Find where the given text appears and provide that cell's center as [X, Y] coordinate. 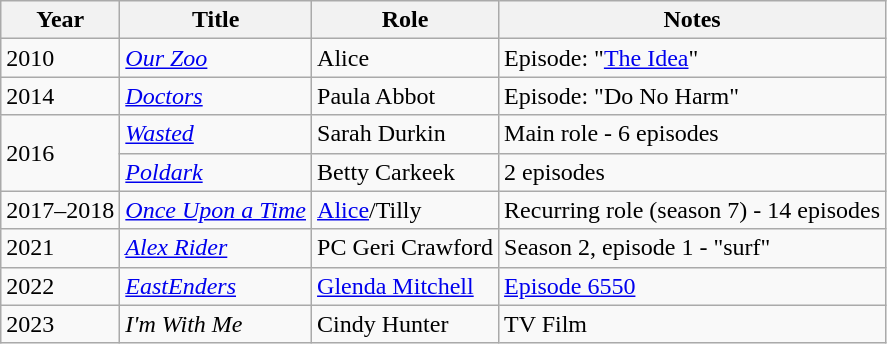
2022 [60, 286]
2021 [60, 248]
Betty Carkeek [406, 172]
Episode: "Do No Harm" [692, 96]
Paula Abbot [406, 96]
EastEnders [216, 286]
Sarah Durkin [406, 134]
Alex Rider [216, 248]
Episode: "The Idea" [692, 58]
I'm With Me [216, 324]
Glenda Mitchell [406, 286]
2010 [60, 58]
PC Geri Crawford [406, 248]
Alice/Tilly [406, 210]
Season 2, episode 1 - "surf" [692, 248]
2 episodes [692, 172]
Poldark [216, 172]
Cindy Hunter [406, 324]
Episode 6550 [692, 286]
TV Film [692, 324]
2014 [60, 96]
Recurring role (season 7) - 14 episodes [692, 210]
Once Upon a Time [216, 210]
Year [60, 20]
Main role - 6 episodes [692, 134]
Title [216, 20]
2023 [60, 324]
Alice [406, 58]
Doctors [216, 96]
Notes [692, 20]
Role [406, 20]
2016 [60, 153]
Wasted [216, 134]
Our Zoo [216, 58]
2017–2018 [60, 210]
